Find where the given text appears and provide that cell's center as [X, Y] coordinate. 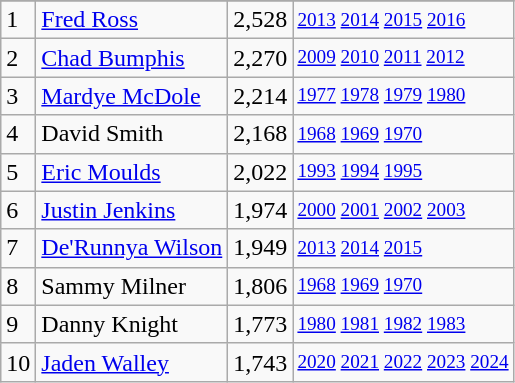
3 [18, 96]
2,270 [260, 58]
2 [18, 58]
1993 1994 1995 [403, 172]
De'Runnya Wilson [132, 248]
1 [18, 20]
Justin Jenkins [132, 210]
2,022 [260, 172]
1,743 [260, 362]
Mardye McDole [132, 96]
1,773 [260, 324]
4 [18, 134]
2013 2014 2015 2016 [403, 20]
1,949 [260, 248]
2020 2021 2022 2023 2024 [403, 362]
Sammy Milner [132, 286]
1,974 [260, 210]
9 [18, 324]
1,806 [260, 286]
Jaden Walley [132, 362]
Danny Knight [132, 324]
2000 2001 2002 2003 [403, 210]
6 [18, 210]
Eric Moulds [132, 172]
2013 2014 2015 [403, 248]
10 [18, 362]
8 [18, 286]
Chad Bumphis [132, 58]
2,528 [260, 20]
1977 1978 1979 1980 [403, 96]
1980 1981 1982 1983 [403, 324]
David Smith [132, 134]
Fred Ross [132, 20]
2,214 [260, 96]
2,168 [260, 134]
5 [18, 172]
7 [18, 248]
2009 2010 2011 2012 [403, 58]
